Determine the [x, y] coordinate at the center of the cell enclosing the given text.  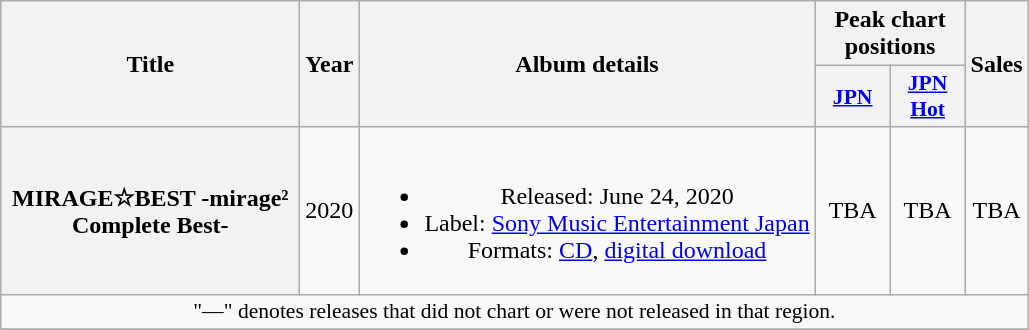
MIRAGE☆BEST -mirage² Complete Best- [150, 210]
Year [330, 64]
JPN [852, 96]
JPNHot [928, 96]
Peak chart positions [890, 34]
Released: June 24, 2020Label: Sony Music Entertainment JapanFormats: CD, digital download [587, 210]
2020 [330, 210]
Sales [996, 64]
"—" denotes releases that did not chart or were not released in that region. [514, 312]
Title [150, 64]
Album details [587, 64]
